Pinpoint the cell where the given text exists, returning its [X, Y] midpoint coordinate. 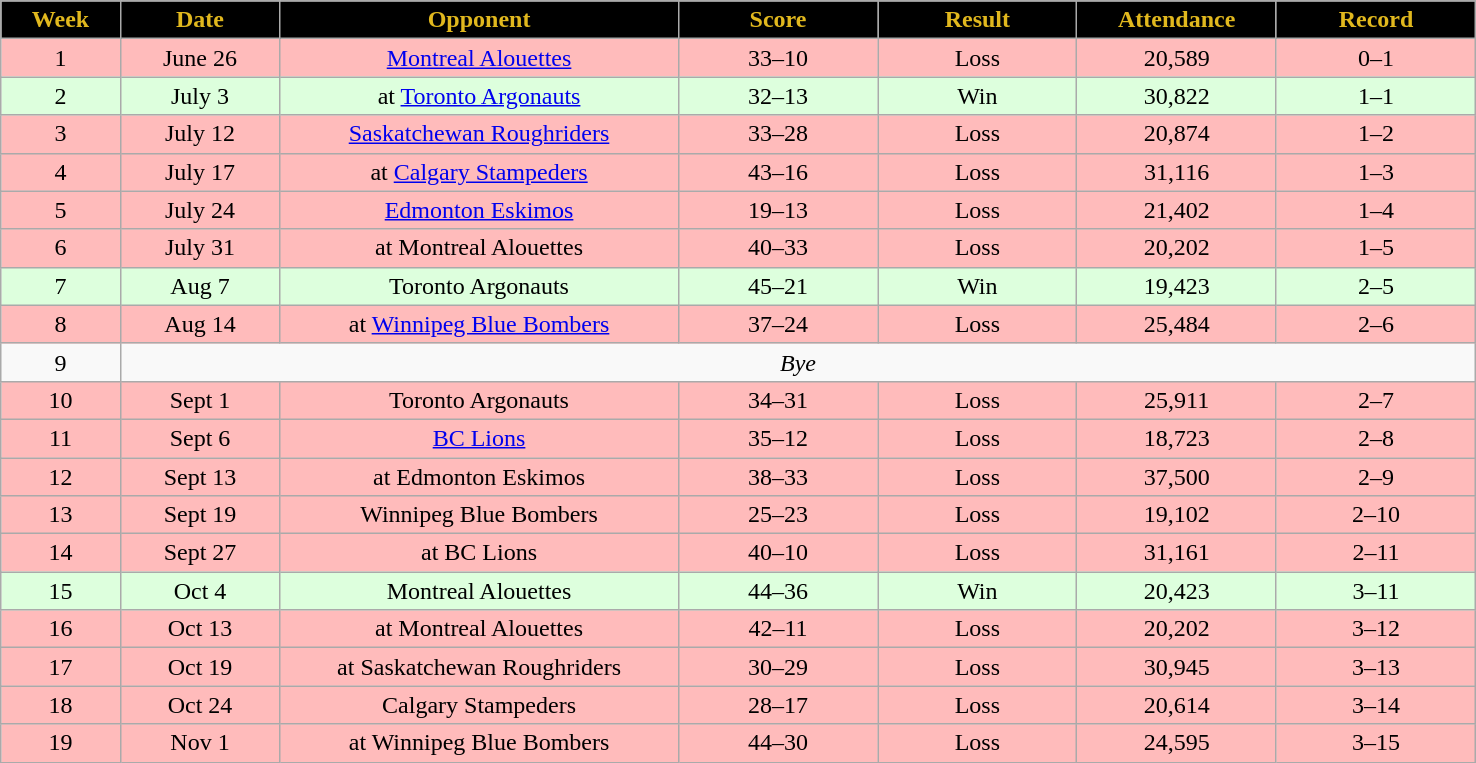
34–31 [778, 400]
25,484 [1176, 324]
18,723 [1176, 438]
July 3 [200, 96]
37,500 [1176, 477]
1–1 [1376, 96]
25–23 [778, 515]
19,102 [1176, 515]
at Saskatchewan Roughriders [480, 667]
30,945 [1176, 667]
0–1 [1376, 58]
38–33 [778, 477]
Week [61, 20]
40–10 [778, 553]
16 [61, 629]
Saskatchewan Roughriders [480, 134]
3 [61, 134]
5 [61, 210]
6 [61, 248]
33–10 [778, 58]
Oct 19 [200, 667]
2–6 [1376, 324]
at BC Lions [480, 553]
3–13 [1376, 667]
July 24 [200, 210]
25,911 [1176, 400]
Oct 24 [200, 705]
June 26 [200, 58]
2–5 [1376, 286]
Date [200, 20]
19–13 [778, 210]
3–15 [1376, 743]
13 [61, 515]
44–36 [778, 591]
20,614 [1176, 705]
Nov 1 [200, 743]
Edmonton Eskimos [480, 210]
20,874 [1176, 134]
2–8 [1376, 438]
30–29 [778, 667]
30,822 [1176, 96]
44–30 [778, 743]
3–11 [1376, 591]
40–33 [778, 248]
Record [1376, 20]
Winnipeg Blue Bombers [480, 515]
Sept 6 [200, 438]
14 [61, 553]
July 31 [200, 248]
2–7 [1376, 400]
18 [61, 705]
31,161 [1176, 553]
31,116 [1176, 172]
Aug 7 [200, 286]
Sept 19 [200, 515]
37–24 [778, 324]
2–10 [1376, 515]
45–21 [778, 286]
Bye [798, 362]
3–14 [1376, 705]
2–11 [1376, 553]
July 12 [200, 134]
1 [61, 58]
20,423 [1176, 591]
Calgary Stampeders [480, 705]
10 [61, 400]
at Toronto Argonauts [480, 96]
11 [61, 438]
12 [61, 477]
Score [778, 20]
1–2 [1376, 134]
Sept 27 [200, 553]
42–11 [778, 629]
35–12 [778, 438]
28–17 [778, 705]
at Calgary Stampeders [480, 172]
1–3 [1376, 172]
1–5 [1376, 248]
Opponent [480, 20]
2 [61, 96]
4 [61, 172]
17 [61, 667]
20,589 [1176, 58]
15 [61, 591]
9 [61, 362]
24,595 [1176, 743]
BC Lions [480, 438]
Attendance [1176, 20]
32–13 [778, 96]
8 [61, 324]
19,423 [1176, 286]
7 [61, 286]
Sept 1 [200, 400]
2–9 [1376, 477]
21,402 [1176, 210]
3–12 [1376, 629]
Aug 14 [200, 324]
33–28 [778, 134]
July 17 [200, 172]
Sept 13 [200, 477]
Oct 4 [200, 591]
Result [978, 20]
19 [61, 743]
Oct 13 [200, 629]
at Edmonton Eskimos [480, 477]
1–4 [1376, 210]
43–16 [778, 172]
